Output the (x, y) coordinate of the center of the cell containing the given text.  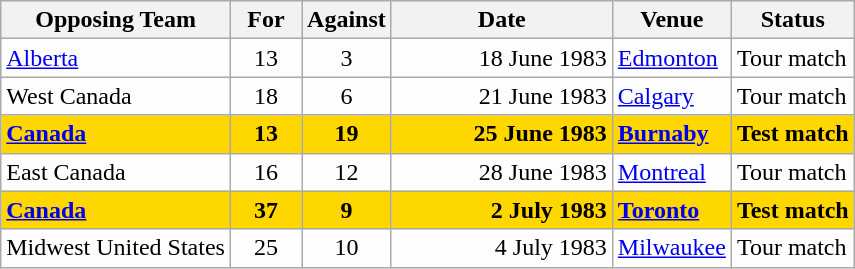
37 (266, 210)
East Canada (116, 172)
25 June 1983 (502, 134)
Montreal (672, 172)
4 July 1983 (502, 248)
Opposing Team (116, 20)
Calgary (672, 96)
Edmonton (672, 58)
Toronto (672, 210)
Midwest United States (116, 248)
28 June 1983 (502, 172)
9 (347, 210)
18 June 1983 (502, 58)
16 (266, 172)
18 (266, 96)
Date (502, 20)
2 July 1983 (502, 210)
Alberta (116, 58)
Venue (672, 20)
Milwaukee (672, 248)
25 (266, 248)
Against (347, 20)
10 (347, 248)
21 June 1983 (502, 96)
West Canada (116, 96)
6 (347, 96)
19 (347, 134)
For (266, 20)
Burnaby (672, 134)
12 (347, 172)
3 (347, 58)
Status (792, 20)
